For the text-containing cell, return its midpoint in [x, y] coordinate format. 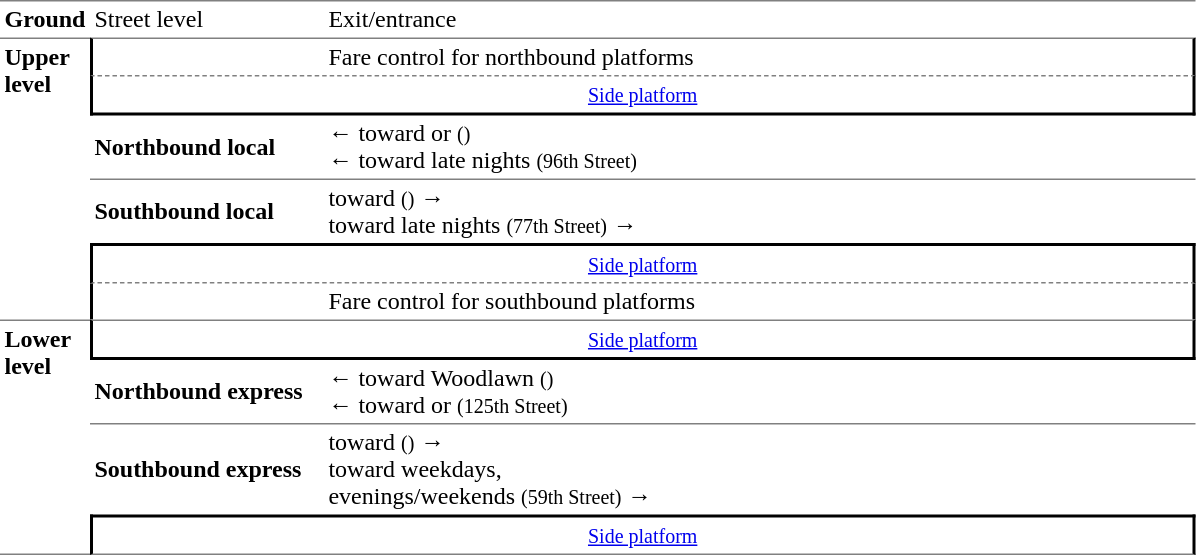
Street level [207, 19]
Southbound local [207, 212]
← toward Woodlawn ()← toward or (125th Street) [760, 392]
toward () → toward weekdays, evenings/weekends (59th Street) → [760, 469]
Fare control for northbound platforms [760, 57]
Northbound express [207, 392]
Southbound express [207, 469]
Ground [45, 19]
Northbound local [207, 148]
Exit/entrance [760, 19]
Upperlevel [45, 179]
toward () → toward late nights (77th Street) → [760, 212]
Fare control for southbound platforms [760, 302]
← toward or ()← toward late nights (96th Street) [760, 148]
